Scan for the cell matching the given text and deliver its (x, y) coordinate at center. 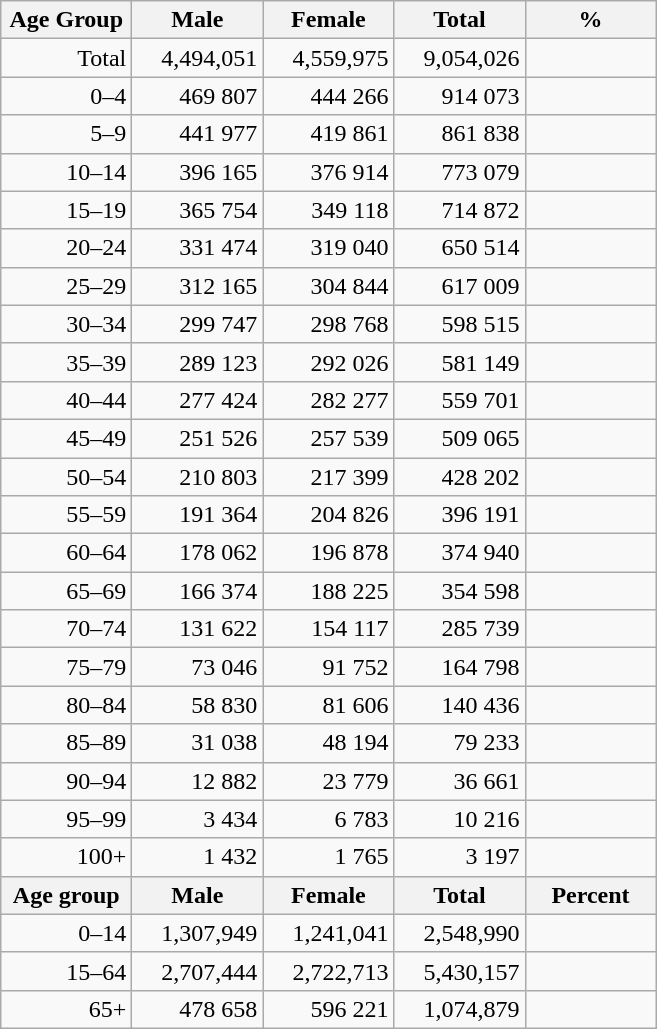
1 432 (198, 857)
773 079 (460, 172)
304 844 (328, 286)
312 165 (198, 286)
178 062 (198, 553)
914 073 (460, 96)
428 202 (460, 477)
1,241,041 (328, 933)
292 026 (328, 362)
73 046 (198, 667)
282 277 (328, 400)
0–14 (66, 933)
30–34 (66, 324)
166 374 (198, 591)
65+ (66, 1009)
15–19 (66, 210)
298 768 (328, 324)
191 364 (198, 515)
396 165 (198, 172)
4,494,051 (198, 58)
58 830 (198, 705)
% (590, 20)
140 436 (460, 705)
90–94 (66, 781)
509 065 (460, 438)
1,307,949 (198, 933)
419 861 (328, 134)
2,722,713 (328, 971)
60–64 (66, 553)
251 526 (198, 438)
285 739 (460, 629)
861 838 (460, 134)
5,430,157 (460, 971)
5–9 (66, 134)
299 747 (198, 324)
650 514 (460, 248)
36 661 (460, 781)
6 783 (328, 819)
444 266 (328, 96)
Age Group (66, 20)
188 225 (328, 591)
196 878 (328, 553)
319 040 (328, 248)
1,074,879 (460, 1009)
617 009 (460, 286)
35–39 (66, 362)
598 515 (460, 324)
374 940 (460, 553)
354 598 (460, 591)
23 779 (328, 781)
469 807 (198, 96)
10–14 (66, 172)
81 606 (328, 705)
257 539 (328, 438)
15–64 (66, 971)
559 701 (460, 400)
3 197 (460, 857)
85–89 (66, 743)
396 191 (460, 515)
65–69 (66, 591)
48 194 (328, 743)
289 123 (198, 362)
331 474 (198, 248)
714 872 (460, 210)
2,548,990 (460, 933)
9,054,026 (460, 58)
40–44 (66, 400)
1 765 (328, 857)
131 622 (198, 629)
45–49 (66, 438)
25–29 (66, 286)
4,559,975 (328, 58)
164 798 (460, 667)
79 233 (460, 743)
Percent (590, 895)
75–79 (66, 667)
100+ (66, 857)
80–84 (66, 705)
581 149 (460, 362)
91 752 (328, 667)
349 118 (328, 210)
55–59 (66, 515)
217 399 (328, 477)
12 882 (198, 781)
50–54 (66, 477)
210 803 (198, 477)
376 914 (328, 172)
3 434 (198, 819)
154 117 (328, 629)
2,707,444 (198, 971)
70–74 (66, 629)
Age group (66, 895)
596 221 (328, 1009)
204 826 (328, 515)
277 424 (198, 400)
31 038 (198, 743)
10 216 (460, 819)
20–24 (66, 248)
441 977 (198, 134)
365 754 (198, 210)
478 658 (198, 1009)
0–4 (66, 96)
95–99 (66, 819)
